Locate the cell with the specified text and output its [X, Y] center coordinate. 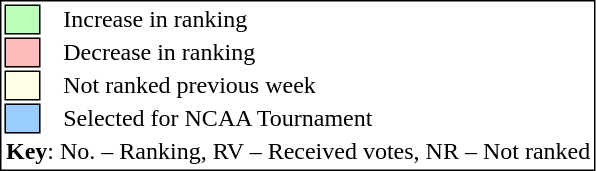
Decrease in ranking [327, 53]
Increase in ranking [327, 19]
Selected for NCAA Tournament [327, 119]
Not ranked previous week [327, 85]
Key: No. – Ranking, RV – Received votes, NR – Not ranked [298, 151]
